From the cell containing the given text, extract its center point as (X, Y) coordinate. 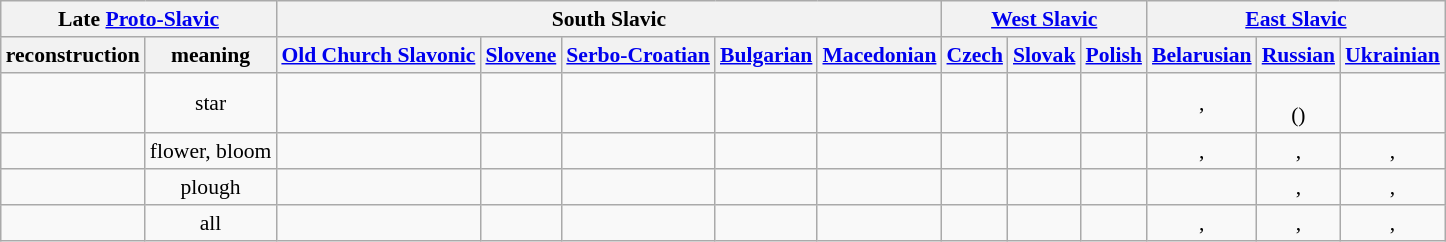
East Slavic (1296, 19)
all (211, 223)
Polish (1114, 55)
Macedonian (879, 55)
reconstruction (73, 55)
Czech (974, 55)
Bulgarian (766, 55)
South Slavic (608, 19)
Late Proto-Slavic (139, 19)
() (1298, 102)
plough (211, 187)
Serbo-Croatian (638, 55)
Slovene (520, 55)
West Slavic (1044, 19)
Russian (1298, 55)
Old Church Slavonic (378, 55)
meaning (211, 55)
flower, bloom (211, 152)
star (211, 102)
Ukrainian (1392, 55)
Slovak (1044, 55)
Belarusian (1202, 55)
